Return the [X, Y] coordinate for the center point of the cell that contains the specified text.  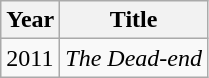
The Dead-end [134, 58]
Year [30, 20]
Title [134, 20]
2011 [30, 58]
